Locate the cell with the specified text and output its (x, y) center coordinate. 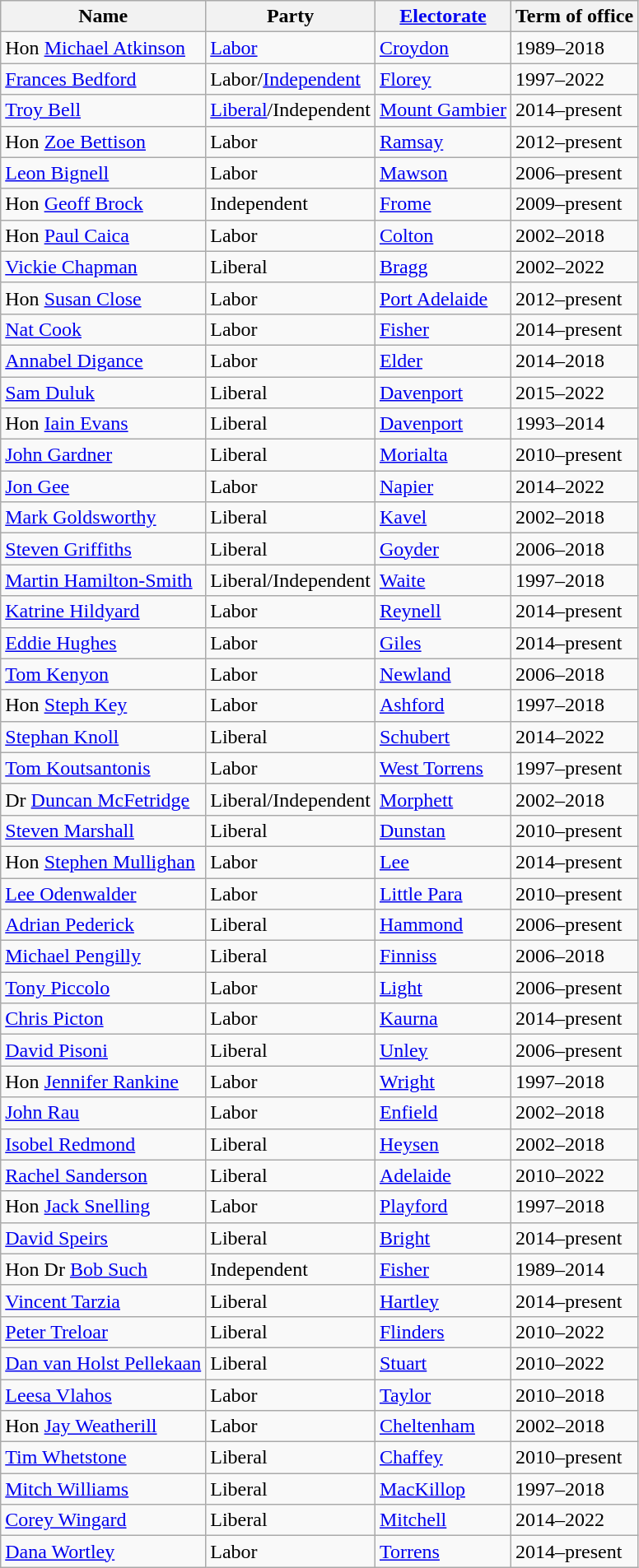
Tom Kenyon (104, 674)
Lee (443, 862)
Leesa Vlahos (104, 1395)
Rachel Sanderson (104, 1175)
Waite (443, 580)
Newland (443, 674)
Hon Jay Weatherill (104, 1426)
Hon Iain Evans (104, 424)
Tony Piccolo (104, 988)
1989–2018 (574, 48)
Finniss (443, 956)
1997–present (574, 768)
Steven Marshall (104, 831)
1989–2014 (574, 1269)
Dunstan (443, 831)
Cheltenham (443, 1426)
Chris Picton (104, 1019)
Corey Wingard (104, 1520)
Croydon (443, 48)
Tim Whetstone (104, 1458)
Hon Susan Close (104, 298)
Troy Bell (104, 110)
Frances Bedford (104, 79)
Jon Gee (104, 486)
2002–2022 (574, 267)
Schubert (443, 737)
Stuart (443, 1363)
Katrine Hildyard (104, 612)
Bragg (443, 267)
Hon Zoe Bettison (104, 142)
Dr Duncan McFetridge (104, 799)
Reynell (443, 612)
Peter Treloar (104, 1332)
Unley (443, 1050)
Party (291, 16)
Nat Cook (104, 329)
Flinders (443, 1332)
Kaurna (443, 1019)
Annabel Digance (104, 361)
David Pisoni (104, 1050)
Vickie Chapman (104, 267)
Hammond (443, 925)
Goyder (443, 549)
1993–2014 (574, 424)
Adrian Pederick (104, 925)
Bright (443, 1238)
Taylor (443, 1395)
1997–2022 (574, 79)
Isobel Redmond (104, 1144)
John Gardner (104, 455)
Heysen (443, 1144)
Mawson (443, 173)
Dan van Holst Pellekaan (104, 1363)
Hon Geoff Brock (104, 204)
John Rau (104, 1113)
Eddie Hughes (104, 643)
Napier (443, 486)
Ashford (443, 705)
Wright (443, 1082)
Torrens (443, 1552)
Enfield (443, 1113)
Elder (443, 361)
Hartley (443, 1300)
Florey (443, 79)
Martin Hamilton-Smith (104, 580)
Morialta (443, 455)
West Torrens (443, 768)
Chaffey (443, 1458)
Colton (443, 235)
Hon Michael Atkinson (104, 48)
Michael Pengilly (104, 956)
Ramsay (443, 142)
Hon Dr Bob Such (104, 1269)
MacKillop (443, 1489)
2009–present (574, 204)
Electorate (443, 16)
2015–2022 (574, 393)
Kavel (443, 518)
Name (104, 16)
Hon Stephen Mullighan (104, 862)
Adelaide (443, 1175)
Mark Goldsworthy (104, 518)
Light (443, 988)
Sam Duluk (104, 393)
Frome (443, 204)
Mitch Williams (104, 1489)
Labor/Independent (291, 79)
Tom Koutsantonis (104, 768)
Hon Steph Key (104, 705)
Hon Paul Caica (104, 235)
Stephan Knoll (104, 737)
Steven Griffiths (104, 549)
Port Adelaide (443, 298)
Mitchell (443, 1520)
Hon Jack Snelling (104, 1207)
David Speirs (104, 1238)
Morphett (443, 799)
Dana Wortley (104, 1552)
Giles (443, 643)
Vincent Tarzia (104, 1300)
Leon Bignell (104, 173)
Hon Jennifer Rankine (104, 1082)
Playford (443, 1207)
Mount Gambier (443, 110)
2014–2018 (574, 361)
2010–2018 (574, 1395)
Lee Odenwalder (104, 893)
Term of office (574, 16)
Little Para (443, 893)
